From the cell containing the given text, extract its center point as [x, y] coordinate. 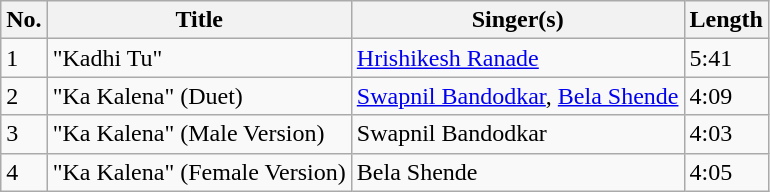
5:41 [726, 58]
4:03 [726, 134]
Swapnil Bandodkar, Bela Shende [518, 96]
4 [24, 172]
Hrishikesh Ranade [518, 58]
3 [24, 134]
"Kadhi Tu" [199, 58]
No. [24, 20]
"Ka Kalena" (Duet) [199, 96]
Swapnil Bandodkar [518, 134]
"Ka Kalena" (Male Version) [199, 134]
Title [199, 20]
1 [24, 58]
Bela Shende [518, 172]
Singer(s) [518, 20]
"Ka Kalena" (Female Version) [199, 172]
4:09 [726, 96]
4:05 [726, 172]
Length [726, 20]
2 [24, 96]
